Return the (x, y) coordinate for the center point of the cell that contains the specified text.  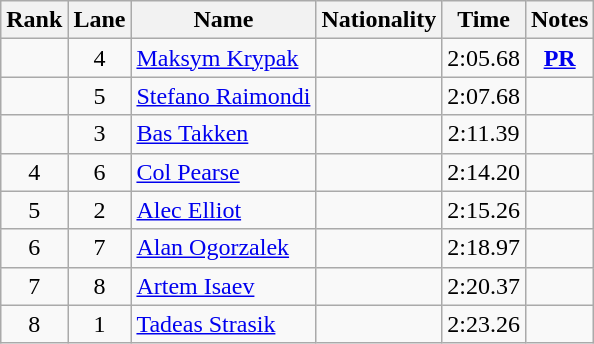
Bas Takken (224, 134)
2:18.97 (484, 248)
2:14.20 (484, 172)
2:11.39 (484, 134)
Stefano Raimondi (224, 96)
2:15.26 (484, 210)
Tadeas Strasik (224, 324)
PR (559, 58)
2:23.26 (484, 324)
Rank (34, 20)
2:07.68 (484, 96)
1 (100, 324)
Lane (100, 20)
Alan Ogorzalek (224, 248)
2:20.37 (484, 286)
Name (224, 20)
Notes (559, 20)
Col Pearse (224, 172)
3 (100, 134)
2 (100, 210)
Artem Isaev (224, 286)
Maksym Krypak (224, 58)
2:05.68 (484, 58)
Nationality (379, 20)
Alec Elliot (224, 210)
Time (484, 20)
